For the text-containing cell, return its midpoint in (x, y) coordinate format. 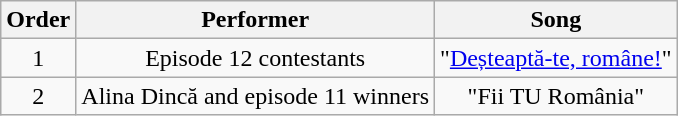
"Deșteaptă-te, române!" (556, 58)
Alina Dincă and episode 11 winners (256, 96)
Order (38, 20)
2 (38, 96)
"Fii TU România" (556, 96)
Episode 12 contestants (256, 58)
1 (38, 58)
Song (556, 20)
Performer (256, 20)
